Return the (X, Y) coordinate for the center point of the cell that contains the specified text.  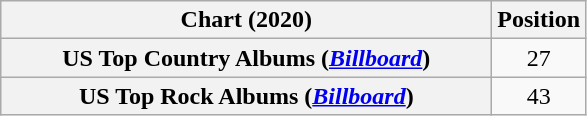
Position (539, 20)
Chart (2020) (246, 20)
27 (539, 58)
US Top Country Albums (Billboard) (246, 58)
US Top Rock Albums (Billboard) (246, 96)
43 (539, 96)
